Pinpoint the cell where the given text exists, returning its (X, Y) midpoint coordinate. 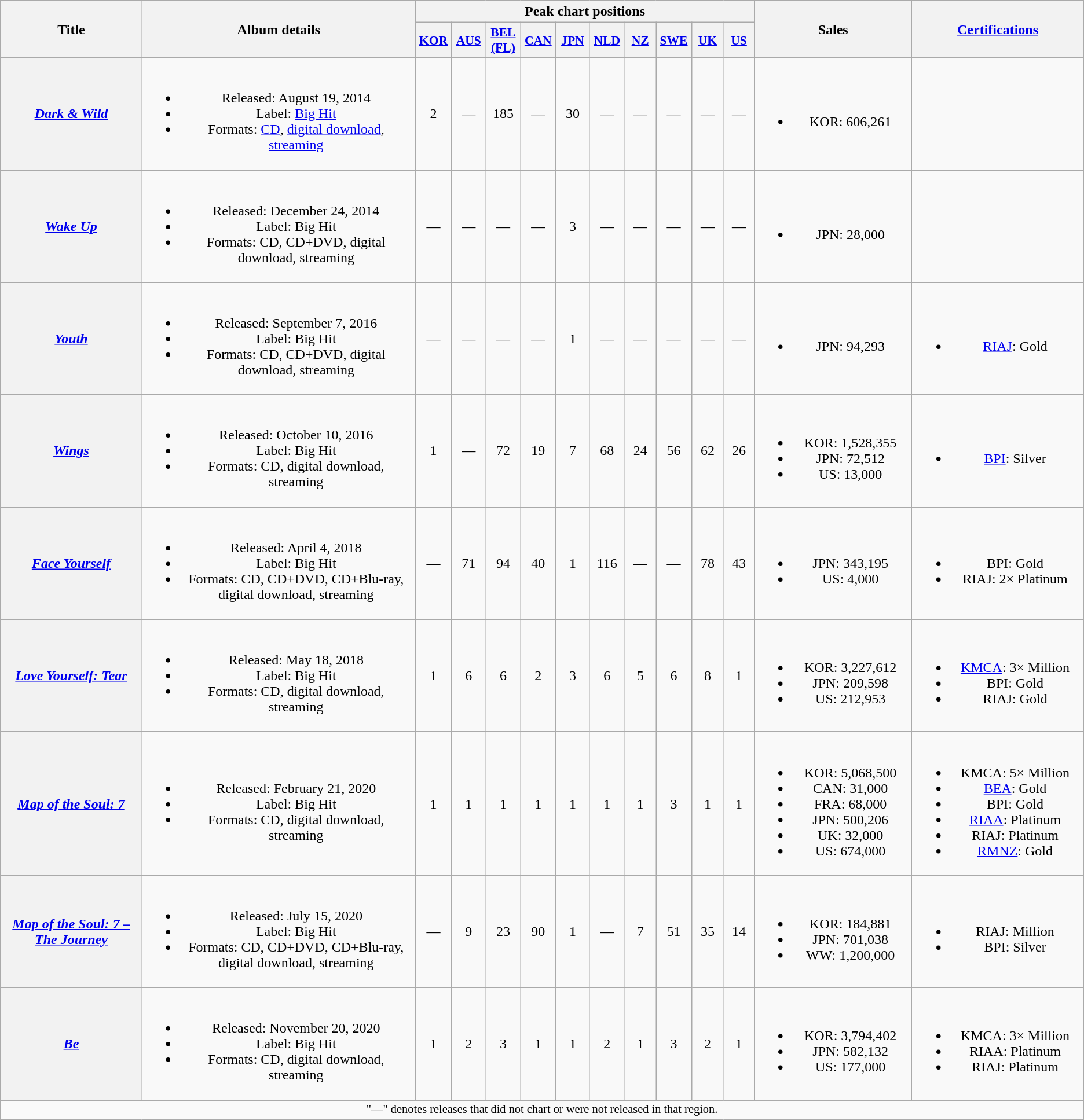
Released: July 15, 2020Label: Big HitFormats: CD, CD+DVD, CD+Blu-ray, digital download, streaming (279, 931)
SWE (674, 41)
35 (708, 931)
Face Yourself (71, 563)
9 (468, 931)
UK (708, 41)
RIAJ: MillionBPI: Silver (998, 931)
Youth (71, 339)
Peak chart positions (585, 12)
Wake Up (71, 226)
62 (708, 451)
CAN (539, 41)
KMCA: 5× MillionBEA: GoldBPI: GoldRIAA: PlatinumRIAJ: PlatinumRMNZ: Gold (998, 803)
"—" denotes releases that did not chart or were not released in that region. (542, 1110)
Love Yourself: Tear (71, 675)
Album details (279, 29)
KOR: 3,227,612JPN: 209,598US: 212,953 (833, 675)
185 (503, 114)
BPI: GoldRIAJ: 2× Platinum (998, 563)
56 (674, 451)
94 (503, 563)
78 (708, 563)
71 (468, 563)
US (739, 41)
90 (539, 931)
68 (607, 451)
26 (739, 451)
KOR: 5,068,500CAN: 31,000FRA: 68,000JPN: 500,206UK: 32,000US: 674,000 (833, 803)
116 (607, 563)
Map of the Soul: 7 (71, 803)
5 (640, 675)
72 (503, 451)
Released: April 4, 2018Label: Big HitFormats: CD, CD+DVD, CD+Blu-ray, digital download, streaming (279, 563)
KOR: 1,528,355JPN: 72,512US: 13,000 (833, 451)
Released: August 19, 2014Label: Big HitFormats: CD, digital download, streaming (279, 114)
43 (739, 563)
NLD (607, 41)
Released: February 21, 2020Label: Big HitFormats: CD, digital download, streaming (279, 803)
14 (739, 931)
30 (573, 114)
24 (640, 451)
23 (503, 931)
Sales (833, 29)
KOR: 3,794,402JPN: 582,132US: 177,000 (833, 1044)
Be (71, 1044)
KOR: 184,881JPN: 701,038WW: 1,200,000 (833, 931)
NZ (640, 41)
JPN: 343,195US: 4,000 (833, 563)
RIAJ: Gold (998, 339)
Released: September 7, 2016Label: Big HitFormats: CD, CD+DVD, digital download, streaming (279, 339)
19 (539, 451)
Wings (71, 451)
JPN: 28,000 (833, 226)
Released: December 24, 2014Label: Big HitFormats: CD, CD+DVD, digital download, streaming (279, 226)
40 (539, 563)
KMCA: 3× MillionBPI: GoldRIAJ: Gold (998, 675)
AUS (468, 41)
BEL(FL) (503, 41)
Released: October 10, 2016Label: Big HitFormats: CD, digital download, streaming (279, 451)
KOR (433, 41)
JPN (573, 41)
Dark & Wild (71, 114)
8 (708, 675)
Released: November 20, 2020Label: Big HitFormats: CD, digital download, streaming (279, 1044)
Title (71, 29)
JPN: 94,293 (833, 339)
KOR: 606,261 (833, 114)
Released: May 18, 2018Label: Big HitFormats: CD, digital download, streaming (279, 675)
Certifications (998, 29)
Map of the Soul: 7 – The Journey (71, 931)
51 (674, 931)
KMCA: 3× MillionRIAA: PlatinumRIAJ: Platinum (998, 1044)
BPI: Silver (998, 451)
